Scan for the cell matching the given text and deliver its [X, Y] coordinate at center. 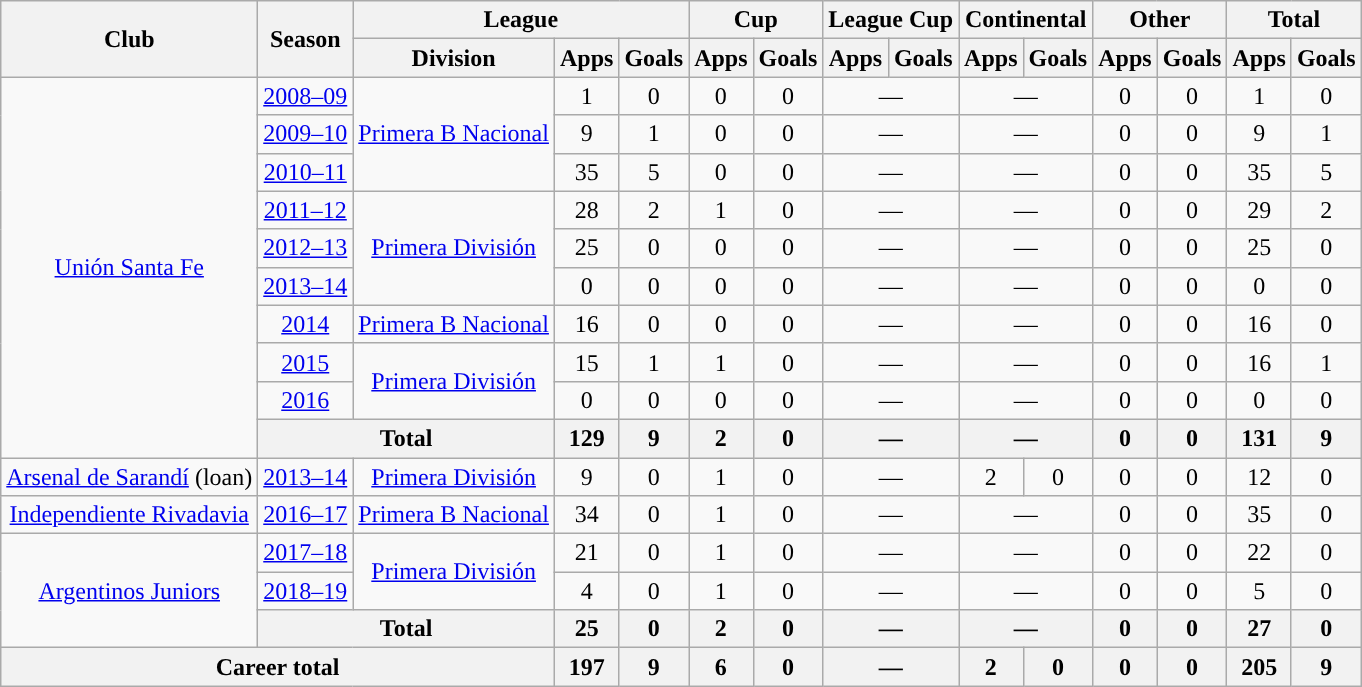
2012–13 [306, 248]
22 [1259, 553]
Argentinos Juniors [130, 591]
129 [586, 438]
Other [1160, 20]
2016–17 [306, 515]
2008–09 [306, 96]
Season [306, 39]
Arsenal de Sarandí (loan) [130, 477]
27 [1259, 629]
League [521, 20]
197 [586, 667]
6 [721, 667]
2018–19 [306, 591]
2015 [306, 362]
34 [586, 515]
131 [1259, 438]
2016 [306, 400]
4 [586, 591]
Continental [1026, 20]
Club [130, 39]
205 [1259, 667]
2014 [306, 324]
2010–11 [306, 172]
Cup [756, 20]
League Cup [891, 20]
2011–12 [306, 210]
Career total [278, 667]
Division [454, 58]
29 [1259, 210]
12 [1259, 477]
Independiente Rivadavia [130, 515]
Unión Santa Fe [130, 268]
21 [586, 553]
15 [586, 362]
2017–18 [306, 553]
2009–10 [306, 134]
28 [586, 210]
